Determine the (x, y) coordinate at the center of the cell enclosing the given text.  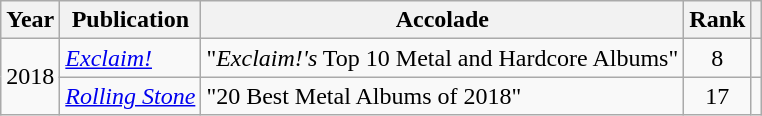
"Exclaim!'s Top 10 Metal and Hardcore Albums" (442, 58)
8 (718, 58)
Accolade (442, 20)
Publication (130, 20)
"20 Best Metal Albums of 2018" (442, 96)
17 (718, 96)
2018 (30, 77)
Rank (718, 20)
Year (30, 20)
Rolling Stone (130, 96)
Exclaim! (130, 58)
